Determine the (x, y) coordinate at the center of the cell enclosing the given text.  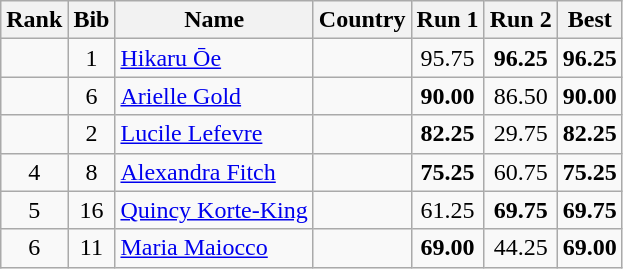
86.50 (520, 96)
Quincy Korte-King (214, 210)
16 (92, 210)
95.75 (448, 58)
61.25 (448, 210)
Hikaru Ōe (214, 58)
8 (92, 172)
Run 2 (520, 20)
Lucile Lefevre (214, 134)
5 (34, 210)
60.75 (520, 172)
Country (362, 20)
44.25 (520, 248)
Best (590, 20)
Run 1 (448, 20)
Name (214, 20)
Arielle Gold (214, 96)
Bib (92, 20)
Rank (34, 20)
Alexandra Fitch (214, 172)
11 (92, 248)
Maria Maiocco (214, 248)
4 (34, 172)
2 (92, 134)
29.75 (520, 134)
1 (92, 58)
